From the cell containing the given text, extract its center point as [X, Y] coordinate. 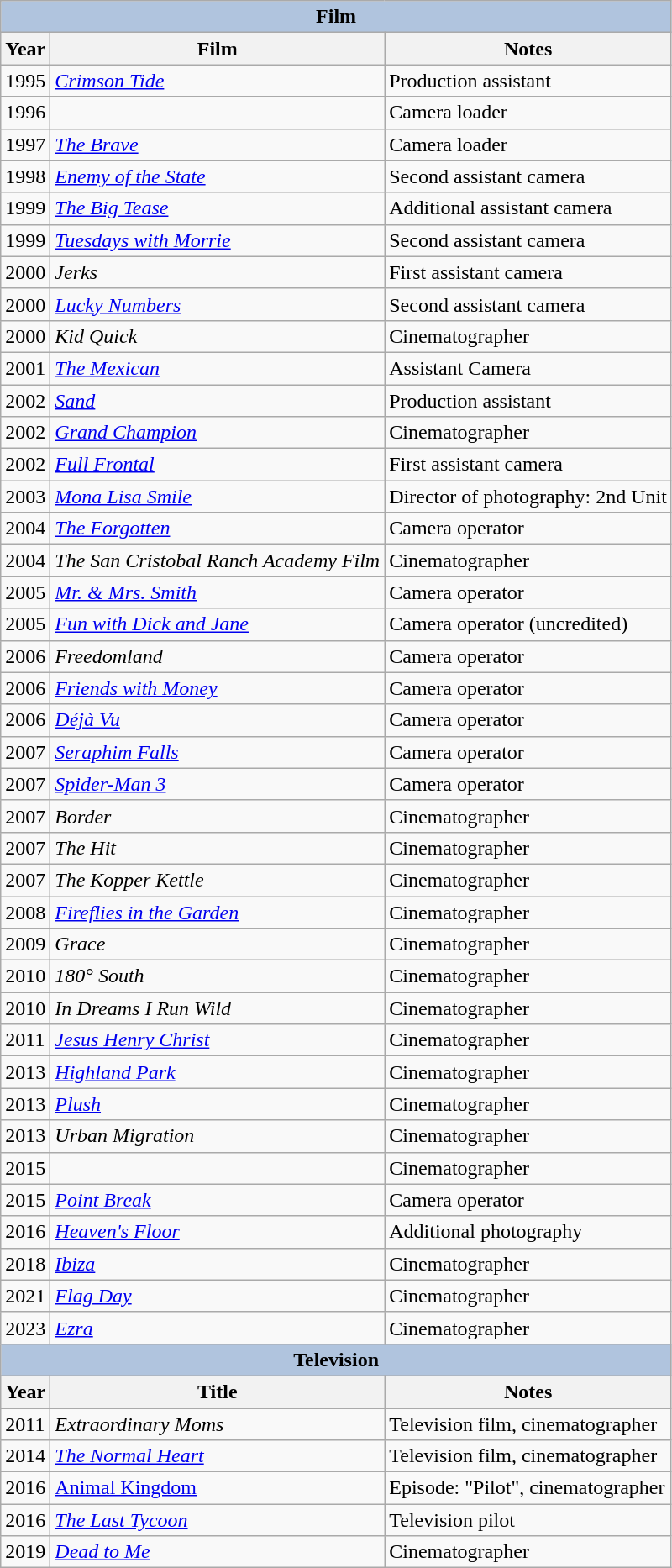
Television pilot [528, 1520]
Lucky Numbers [218, 304]
Spider-Man 3 [218, 784]
The Big Tease [218, 208]
1996 [25, 113]
The Hit [218, 848]
Ibiza [218, 1264]
Tuesdays with Morrie [218, 240]
2018 [25, 1264]
Camera operator (uncredited) [528, 624]
The Last Tycoon [218, 1520]
Enemy of the State [218, 176]
1997 [25, 145]
Ezra [218, 1328]
Extraordinary Moms [218, 1424]
Episode: "Pilot", cinematographer [528, 1488]
Television [336, 1360]
Additional photography [528, 1232]
The Normal Heart [218, 1456]
2014 [25, 1456]
Director of photography: 2nd Unit [528, 497]
Jerks [218, 272]
The Mexican [218, 368]
Déjà Vu [218, 720]
2019 [25, 1552]
Plush [218, 1104]
The Forgotten [218, 529]
Flag Day [218, 1296]
Animal Kingdom [218, 1488]
Additional assistant camera [528, 208]
1998 [25, 176]
Point Break [218, 1200]
Full Frontal [218, 465]
Fun with Dick and Jane [218, 624]
Crimson Tide [218, 81]
Friends with Money [218, 688]
Seraphim Falls [218, 752]
In Dreams I Run Wild [218, 1008]
2009 [25, 944]
180° South [218, 976]
The Kopper Kettle [218, 880]
Urban Migration [218, 1136]
The San Cristobal Ranch Academy Film [218, 560]
Mona Lisa Smile [218, 497]
Jesus Henry Christ [218, 1040]
Freedomland [218, 656]
Heaven's Floor [218, 1232]
Highland Park [218, 1072]
Border [218, 816]
2008 [25, 912]
Mr. & Mrs. Smith [218, 592]
2023 [25, 1328]
Title [218, 1392]
2021 [25, 1296]
The Brave [218, 145]
Grand Champion [218, 433]
Dead to Me [218, 1552]
2001 [25, 368]
Sand [218, 401]
2003 [25, 497]
Assistant Camera [528, 368]
1995 [25, 81]
Kid Quick [218, 336]
Grace [218, 944]
Fireflies in the Garden [218, 912]
